Extract the [x, y] coordinate from the center of the cell holding the provided text.  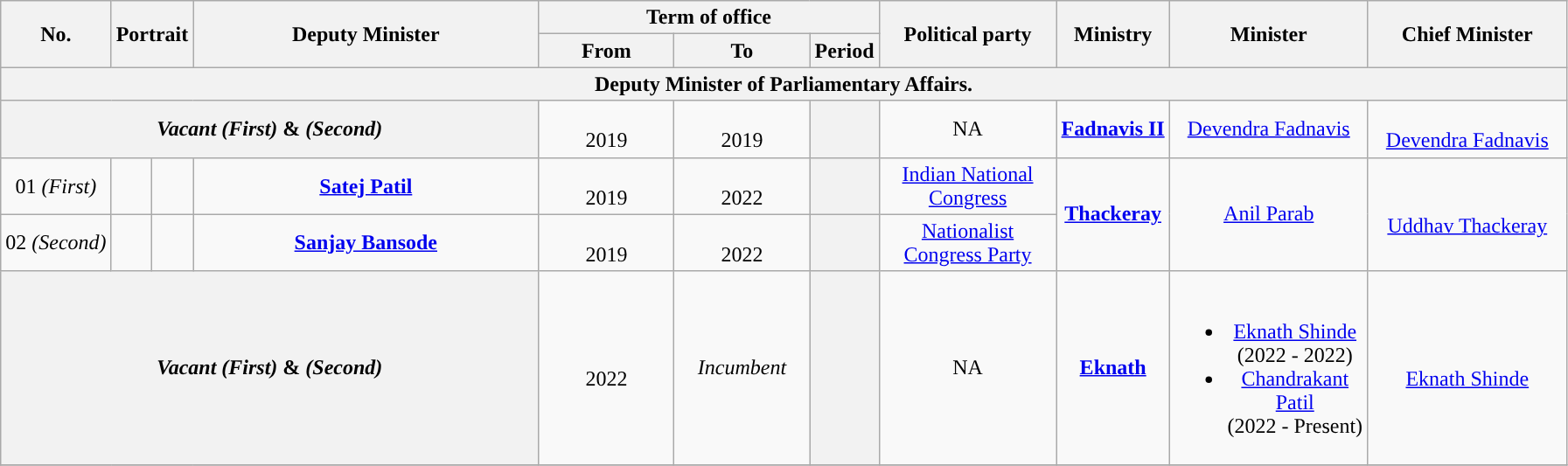
Uddhav Thackeray [1467, 214]
Portrait [152, 34]
Indian National Congress [967, 185]
Term of office [708, 17]
Incumbent [742, 367]
Deputy Minister [366, 34]
Chief Minister [1467, 34]
Ministry [1112, 34]
02 (Second) [56, 243]
Political party [967, 34]
Satej Patil [366, 185]
From [607, 51]
Eknath Shinde(2022 - 2022)Chandrakant Patil (2022 - Present) [1268, 367]
Eknath Shinde [1467, 367]
Period [845, 51]
Eknath [1112, 367]
No. [56, 34]
Thackeray [1112, 214]
Deputy Minister of Parliamentary Affairs. [784, 84]
To [742, 51]
Anil Parab [1268, 214]
01 (First) [56, 185]
Sanjay Bansode [366, 243]
Nationalist Congress Party [967, 243]
Minister [1268, 34]
Fadnavis II [1112, 129]
